Provide the (X, Y) coordinate of the cell's center where the given text is located.  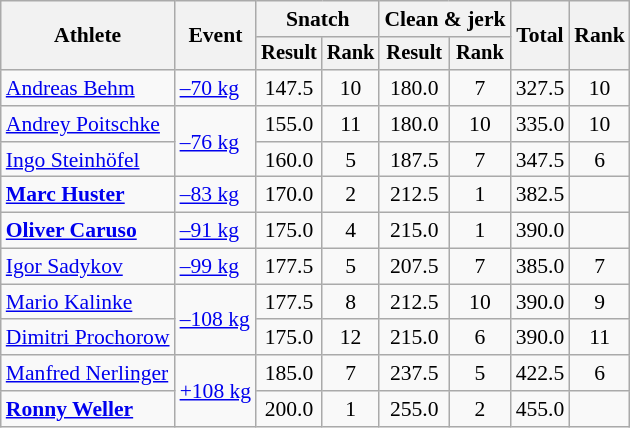
Mario Kalinke (88, 302)
200.0 (289, 409)
–70 kg (216, 88)
Oliver Caruso (88, 231)
8 (351, 302)
Event (216, 36)
–99 kg (216, 267)
Clean & jerk (444, 19)
382.5 (540, 195)
–83 kg (216, 195)
Snatch (318, 19)
455.0 (540, 409)
207.5 (414, 267)
160.0 (289, 160)
155.0 (289, 124)
Igor Sadykov (88, 267)
Manfred Nerlinger (88, 373)
Athlete (88, 36)
187.5 (414, 160)
9 (600, 302)
185.0 (289, 373)
Ronny Weller (88, 409)
255.0 (414, 409)
422.5 (540, 373)
170.0 (289, 195)
Marc Huster (88, 195)
–108 kg (216, 320)
Andrey Poitschke (88, 124)
Dimitri Prochorow (88, 338)
Total (540, 36)
237.5 (414, 373)
Ingo Steinhöfel (88, 160)
4 (351, 231)
Andreas Behm (88, 88)
–76 kg (216, 142)
147.5 (289, 88)
327.5 (540, 88)
385.0 (540, 267)
+108 kg (216, 390)
335.0 (540, 124)
347.5 (540, 160)
12 (351, 338)
–91 kg (216, 231)
